Return [x, y] of the center of cell containing provided text 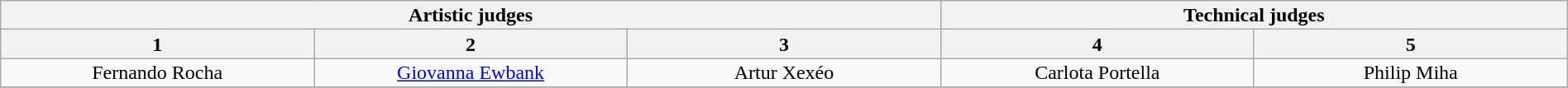
Technical judges [1254, 15]
Artur Xexéo [784, 72]
3 [784, 44]
Philip Miha [1411, 72]
4 [1097, 44]
Artistic judges [471, 15]
Carlota Portella [1097, 72]
Giovanna Ewbank [471, 72]
5 [1411, 44]
2 [471, 44]
1 [157, 44]
Fernando Rocha [157, 72]
